Provide the (X, Y) coordinate of the cell's center where the given text is located.  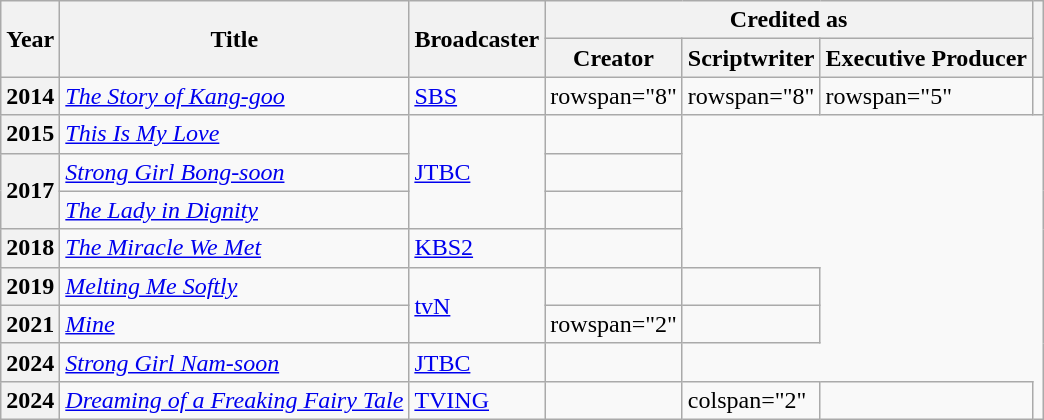
Credited as (789, 20)
Creator (614, 58)
colspan="2" (751, 400)
Year (30, 39)
Title (234, 39)
Dreaming of a Freaking Fairy Tale (234, 400)
SBS (477, 96)
2019 (30, 286)
Strong Girl Nam-soon (234, 362)
The Story of Kang-goo (234, 96)
TVING (477, 400)
Scriptwriter (751, 58)
Mine (234, 324)
Broadcaster (477, 39)
2014 (30, 96)
rowspan="2" (614, 324)
2015 (30, 134)
Strong Girl Bong-soon (234, 172)
KBS2 (477, 248)
2018 (30, 248)
2021 (30, 324)
The Miracle We Met (234, 248)
tvN (477, 305)
Melting Me Softly (234, 286)
Executive Producer (926, 58)
The Lady in Dignity (234, 210)
This Is My Love (234, 134)
rowspan="5" (926, 96)
2017 (30, 191)
